Capture the cell that displays the provided text and extract its [x, y] central coordinate. 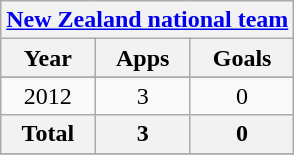
Year [48, 58]
Apps [142, 58]
2012 [48, 96]
New Zealand national team [148, 20]
Goals [242, 58]
Total [48, 134]
